Output the (X, Y) coordinate of the center of the cell containing the given text.  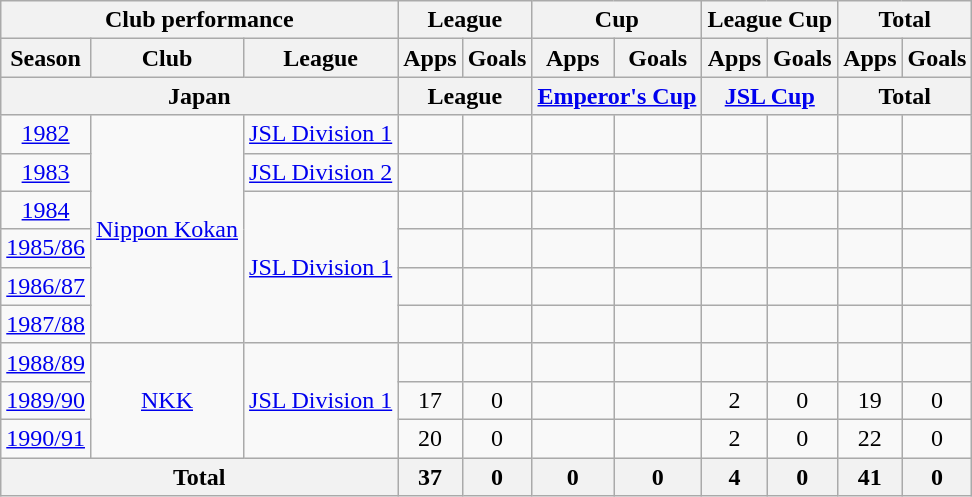
1985/86 (46, 248)
19 (870, 400)
1990/91 (46, 438)
Cup (617, 20)
League Cup (770, 20)
JSL Division 2 (321, 172)
1982 (46, 134)
20 (430, 438)
37 (430, 477)
Club (166, 58)
Club performance (200, 20)
Emperor's Cup (617, 96)
Season (46, 58)
1989/90 (46, 400)
1987/88 (46, 324)
JSL Cup (770, 96)
41 (870, 477)
4 (734, 477)
1988/89 (46, 362)
22 (870, 438)
17 (430, 400)
1986/87 (46, 286)
NKK (166, 400)
1983 (46, 172)
1984 (46, 210)
Japan (200, 96)
Nippon Kokan (166, 229)
